Extract the [x, y] coordinate from the center of the cell holding the provided text.  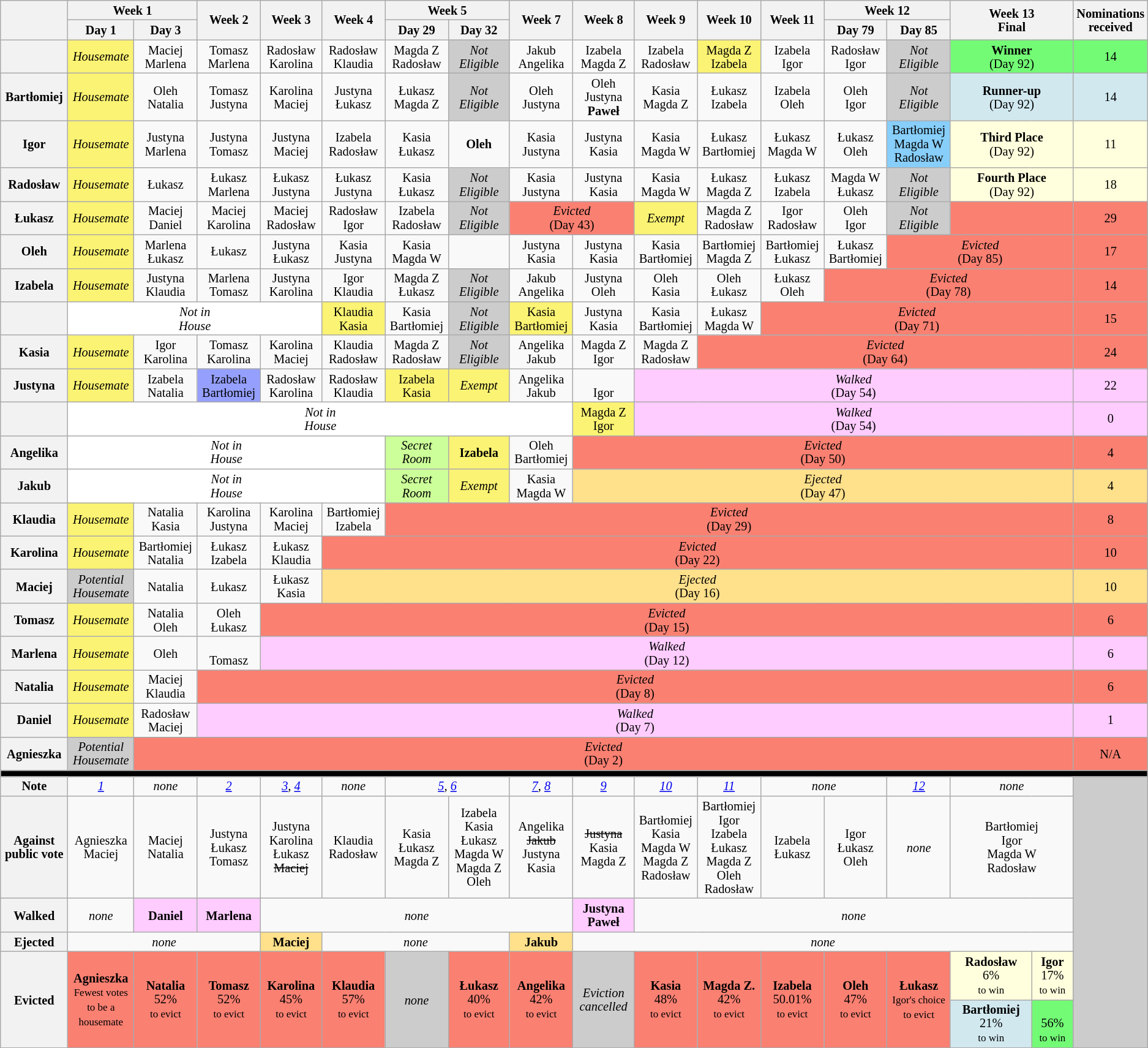
Klaudia57%to evict [353, 1000]
Evicted(Day 64) [885, 352]
Week 7 [541, 20]
JustynaŁukaszTomasz [229, 846]
JustynaPaweł [604, 915]
Evicted(Day 2) [604, 753]
Bartłomiej [34, 97]
BartłomiejIzabela [353, 519]
TomaszKarolina [229, 352]
Day 29 [416, 29]
Week 1 [132, 10]
KasiaMagda Z [666, 97]
BartłomiejMagda Z [729, 251]
Winner(Day 92) [1011, 56]
IzabelaIgor [792, 56]
MaciejKlaudia [165, 686]
RadosławMaciej [165, 720]
Karolina45%to evict [291, 1000]
56%to win [1052, 1024]
5, 6 [447, 786]
N/A [1111, 753]
Magda WŁukasz [856, 185]
Łukasz40%to evict [479, 1000]
KasiaŁukaszMagda Z [416, 846]
17 [1111, 251]
Justyna [34, 386]
Week 9 [666, 20]
3, 4 [291, 786]
Evicted [34, 1000]
OlehBartłomiej [541, 452]
Magda Z.42%to evict [729, 1000]
Againstpublic vote [34, 846]
Third Place(Day 92) [1011, 143]
BartłomiejŁukasz [792, 251]
Week 11 [792, 20]
JustynaOleh [604, 285]
ŁukaszKlaudia [291, 552]
MarlenaTomasz [229, 285]
Ejected(Day 16) [697, 587]
TomaszJustyna [229, 97]
MaciejKarolina [229, 218]
IgorKlaudia [353, 285]
Evictioncancelled [604, 1000]
Day 32 [479, 29]
BartłomiejNatalia [165, 552]
OlehJustynaPaweł [604, 97]
Magda ZIzabela [729, 56]
Walked(Day 7) [636, 720]
MaciejNatalia [165, 846]
29 [1111, 218]
BartłomiejKasiaMagda WMagda ZRadosław [666, 846]
12 [918, 786]
Week 12 [888, 10]
AgnieszkaFewest votesto be a housemate [101, 1000]
Ejected(Day 47) [823, 486]
JustynaMarlena [165, 143]
KlaudiaKasia [353, 319]
Walked [34, 915]
MarlenaŁukasz [165, 251]
BartłomiejMagda WRadosław [918, 143]
AngelikaJakubJustynaKasia [541, 846]
18 [1111, 185]
Week 10 [729, 20]
JustynaKasiaMagda Z [604, 846]
JustynaKlaudia [165, 285]
Day 1 [101, 29]
15 [1111, 319]
IzabelaOleh [792, 97]
JustynaTomasz [229, 143]
Evicted(Day 71) [917, 319]
IgorKarolina [165, 352]
Klaudia [34, 519]
Magda ZŁukasz [416, 285]
AgnieszkaMaciej [101, 846]
Angelika [34, 452]
NataliaKasia [165, 519]
BartłomiejIgorMagda WRadosław [1011, 846]
IgorŁukaszOleh [856, 846]
Not inHouse [227, 486]
Evicted(Day 85) [980, 251]
Radosław6%to win [991, 975]
OlehKasia [666, 285]
Karolina [34, 552]
Day 79 [856, 29]
Day 3 [165, 29]
Day 85 [918, 29]
IzabelaMagda Z [604, 56]
24 [1111, 352]
Natalia52%to evict [165, 1000]
Week 13Final [1011, 20]
Angelika42%to evict [541, 1000]
Runner-up(Day 92) [1011, 97]
Izabela50.01%to evict [792, 1000]
KarolinaJustyna [229, 519]
JustynaMaciej [291, 143]
Week 4 [353, 20]
Oleh47%to evict [856, 1000]
NataliaOleh [165, 620]
Week 3 [291, 20]
Tomasz52%to evict [229, 1000]
Week 5 [447, 10]
Agnieszka [34, 753]
MaciejRadosław [291, 218]
7, 8 [541, 786]
Kasia48%to evict [666, 1000]
IzabelaNatalia [165, 386]
Evicted(Day 22) [697, 552]
Nominationsreceived [1111, 20]
ŁukaszKasia [291, 587]
Evicted(Day 8) [636, 686]
22 [1111, 386]
MaciejMarlena [165, 56]
OlehJustyna [541, 97]
ŁukaszIgor's choiceto evict [918, 1000]
BartłomiejIgorIzabelaŁukaszMagda ZOlehRadosław [729, 846]
Evicted(Day 15) [666, 620]
Walked(Day 12) [666, 653]
2 [229, 786]
IgorRadosław [792, 218]
Fourth Place(Day 92) [1011, 185]
Week 8 [604, 20]
Evicted(Day 43) [572, 218]
MaciejDaniel [165, 218]
IzabelaBartłomiej [229, 386]
ŁukaszMarlena [229, 185]
Bartłomiej21%to win [991, 1024]
Evicted(Day 29) [729, 519]
IzabelaKasia [416, 386]
Radosław [34, 185]
9 [604, 786]
OlehNatalia [165, 97]
Igor17%to win [1052, 975]
JustynaKarolina [291, 285]
IzabelaŁukasz [792, 846]
Note [34, 786]
Evicted(Day 50) [823, 452]
0 [1111, 419]
TomaszMarlena [229, 56]
Evicted(Day 78) [949, 285]
Kasia [34, 352]
IzabelaKasiaŁukaszMagda WMagda ZOleh [479, 846]
8 [1111, 519]
Week 2 [229, 20]
JustynaKarolinaŁukaszMaciej [291, 846]
Ejected [34, 941]
